Search for the cell housing the specified text and yield its (X, Y) center coordinate. 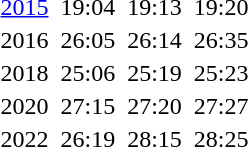
26:14 (155, 40)
26:05 (88, 40)
25:19 (155, 73)
25:06 (88, 73)
27:20 (155, 106)
27:15 (88, 106)
